Determine the [x, y] coordinate at the center of the cell enclosing the given text.  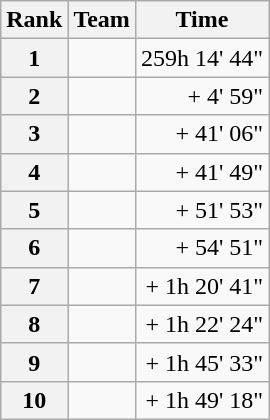
Team [102, 20]
5 [34, 210]
259h 14' 44" [202, 58]
10 [34, 400]
1 [34, 58]
+ 54' 51" [202, 248]
Time [202, 20]
+ 1h 20' 41" [202, 286]
+ 41' 49" [202, 172]
8 [34, 324]
9 [34, 362]
3 [34, 134]
+ 41' 06" [202, 134]
+ 51' 53" [202, 210]
+ 1h 22' 24" [202, 324]
Rank [34, 20]
6 [34, 248]
4 [34, 172]
+ 1h 49' 18" [202, 400]
+ 4' 59" [202, 96]
+ 1h 45' 33" [202, 362]
7 [34, 286]
2 [34, 96]
